For the text-containing cell, return its midpoint in [x, y] coordinate format. 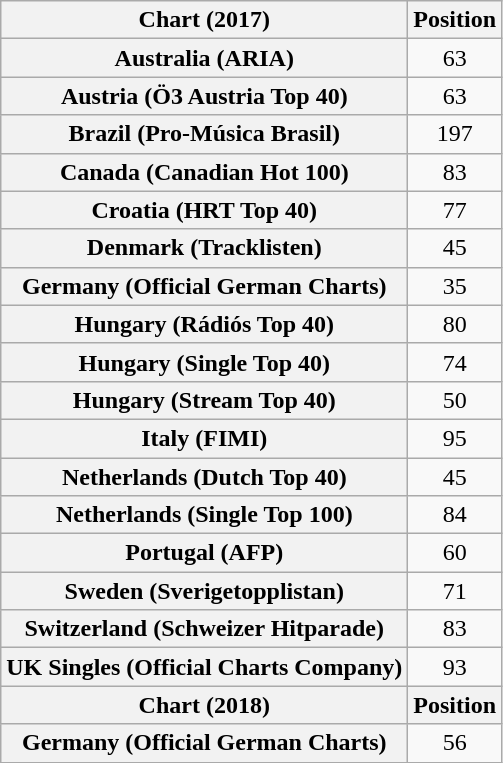
Switzerland (Schweizer Hitparade) [204, 629]
Hungary (Single Top 40) [204, 362]
Canada (Canadian Hot 100) [204, 172]
Australia (ARIA) [204, 58]
35 [455, 286]
Netherlands (Single Top 100) [204, 515]
84 [455, 515]
Chart (2018) [204, 705]
71 [455, 591]
Hungary (Stream Top 40) [204, 400]
Hungary (Rádiós Top 40) [204, 324]
Croatia (HRT Top 40) [204, 210]
Brazil (Pro-Música Brasil) [204, 134]
Netherlands (Dutch Top 40) [204, 477]
56 [455, 743]
77 [455, 210]
93 [455, 667]
Sweden (Sverigetopplistan) [204, 591]
Denmark (Tracklisten) [204, 248]
74 [455, 362]
197 [455, 134]
Italy (FIMI) [204, 438]
Chart (2017) [204, 20]
UK Singles (Official Charts Company) [204, 667]
50 [455, 400]
Austria (Ö3 Austria Top 40) [204, 96]
95 [455, 438]
Portugal (AFP) [204, 553]
60 [455, 553]
80 [455, 324]
